Return the (X, Y) coordinate for the center point of the cell that contains the specified text.  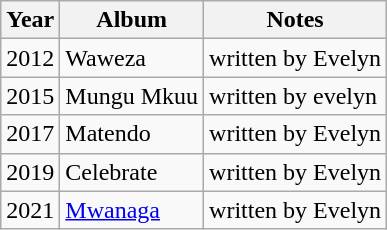
2021 (30, 210)
written by evelyn (296, 96)
2015 (30, 96)
Notes (296, 20)
Matendo (132, 134)
2012 (30, 58)
2017 (30, 134)
Mungu Mkuu (132, 96)
Mwanaga (132, 210)
2019 (30, 172)
Waweza (132, 58)
Celebrate (132, 172)
Album (132, 20)
Year (30, 20)
